Provide the [x, y] coordinate of the cell's center where the given text is located.  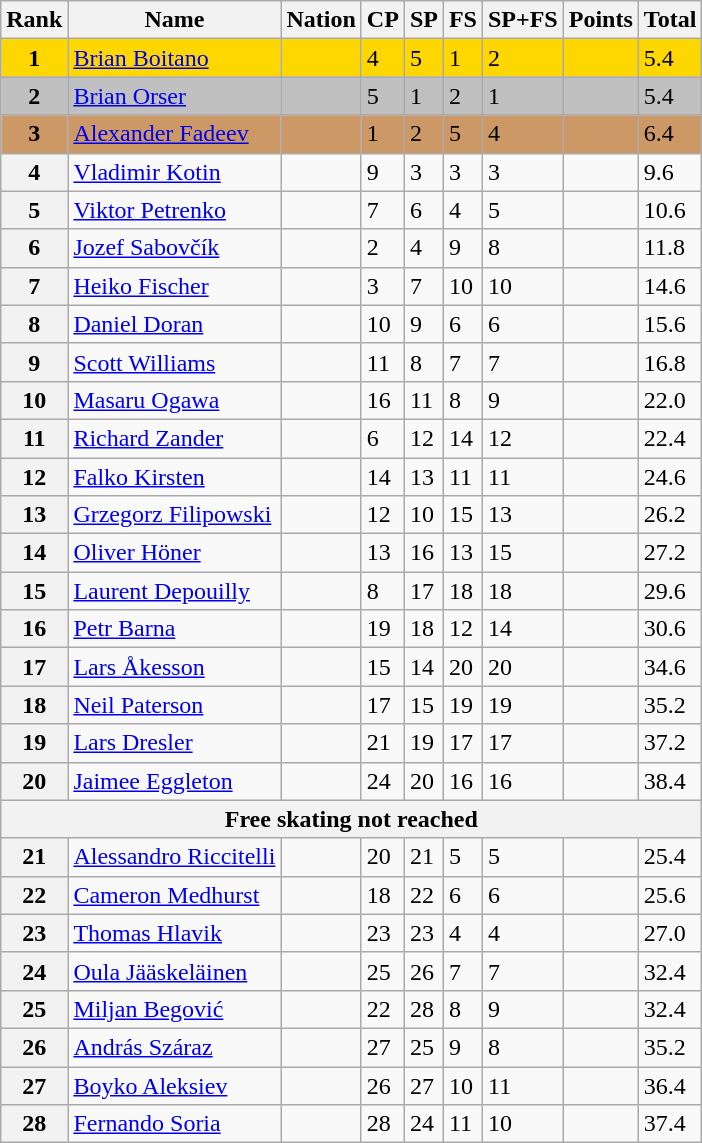
Vladimir Kotin [174, 172]
22.4 [670, 438]
38.4 [670, 781]
Free skating not reached [352, 819]
26.2 [670, 515]
Alexander Fadeev [174, 134]
Cameron Medhurst [174, 895]
Total [670, 20]
34.6 [670, 667]
Alessandro Riccitelli [174, 857]
14.6 [670, 286]
Grzegorz Filipowski [174, 515]
37.4 [670, 1124]
Nation [321, 20]
Petr Barna [174, 629]
11.8 [670, 248]
Fernando Soria [174, 1124]
9.6 [670, 172]
Lars Dresler [174, 743]
Name [174, 20]
Brian Orser [174, 96]
Brian Boitano [174, 58]
10.6 [670, 210]
Richard Zander [174, 438]
Oula Jääskeläinen [174, 971]
Masaru Ogawa [174, 400]
6.4 [670, 134]
FS [462, 20]
Falko Kirsten [174, 477]
Points [600, 20]
Miljan Begović [174, 1009]
36.4 [670, 1085]
30.6 [670, 629]
29.6 [670, 591]
25.6 [670, 895]
Thomas Hlavik [174, 933]
16.8 [670, 362]
Jaimee Eggleton [174, 781]
SP [424, 20]
27.2 [670, 553]
24.6 [670, 477]
37.2 [670, 743]
Heiko Fischer [174, 286]
SP+FS [522, 20]
Lars Åkesson [174, 667]
Oliver Höner [174, 553]
25.4 [670, 857]
Viktor Petrenko [174, 210]
András Száraz [174, 1047]
Laurent Depouilly [174, 591]
Daniel Doran [174, 324]
27.0 [670, 933]
Jozef Sabovčík [174, 248]
Scott Williams [174, 362]
Neil Paterson [174, 705]
Rank [34, 20]
15.6 [670, 324]
CP [382, 20]
Boyko Aleksiev [174, 1085]
22.0 [670, 400]
